Return the (X, Y) coordinate for the center point of the cell that contains the specified text.  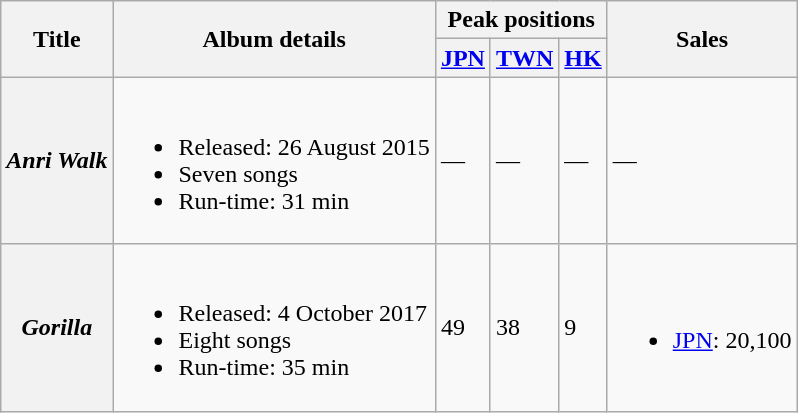
JPN: 20,100 (702, 328)
Peak positions (521, 20)
JPN (462, 58)
Album details (274, 39)
Released: 26 August 2015Seven songsRun-time: 31 min (274, 160)
Sales (702, 39)
Title (57, 39)
Gorilla (57, 328)
Anri Walk (57, 160)
38 (524, 328)
TWN (524, 58)
Released: 4 October 2017Eight songsRun-time: 35 min (274, 328)
9 (583, 328)
HK (583, 58)
49 (462, 328)
